Capture the cell that displays the provided text and extract its (X, Y) central coordinate. 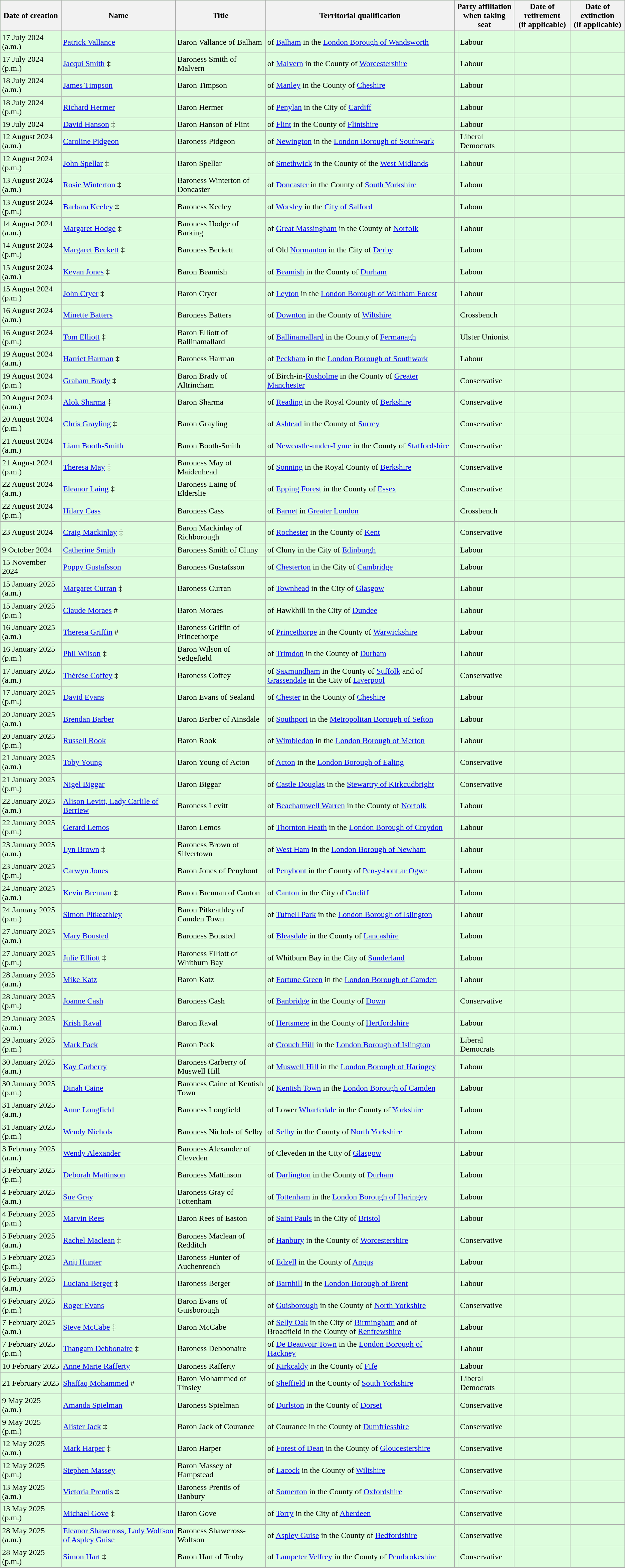
Baron Evans of Sealand (221, 697)
Baroness Berger (221, 1283)
19 August 2024 (p.m.) (31, 381)
of Newcastle-under-Lyme in the County of Staffordshire (360, 445)
Catherine Smith (118, 549)
22 August 2024 (p.m.) (31, 511)
3 February 2025 (a.m.) (31, 1153)
21 January 2025 (a.m.) (31, 762)
Territorial qualification (360, 16)
30 January 2025 (p.m.) (31, 1088)
Phil Wilson ‡ (118, 654)
of Barnet in Greater London (360, 511)
of Acton in the London Borough of Ealing (360, 762)
of Cleveden in the City of Glasgow (360, 1153)
Claude Moraes # (118, 610)
Baroness Mattinson (221, 1175)
of Tufnell Park in the London Borough of Islington (360, 914)
Richard Hermer (118, 107)
James Timpson (118, 85)
of Saxmundham in the County of Suffolk and of Grassendale in the City of Liverpool (360, 676)
Baroness Laing of Elderslie (221, 489)
29 January 2025 (p.m.) (31, 1045)
12 May 2025 (a.m.) (31, 1448)
of De Beauvoir Town in the London Borough of Hackney (360, 1349)
Harriet Harman ‡ (118, 359)
Baron Cryer (221, 294)
Toby Young (118, 762)
of Reading in the Royal County of Berkshire (360, 402)
6 February 2025 (a.m.) (31, 1283)
Baron Grayling (221, 424)
Baron Mohammed of Tinsley (221, 1383)
of Torry in the City of Aberdeen (360, 1514)
of Balham in the London Borough of Wandsworth (360, 42)
Sue Gray (118, 1196)
22 January 2025 (p.m.) (31, 827)
Theresa Griffin # (118, 632)
21 August 2024 (p.m.) (31, 467)
of Ballinamallard in the County of Fermanagh (360, 337)
17 January 2025 (a.m.) (31, 676)
Baroness Maclean of Redditch (221, 1240)
Baroness Carberry of Muswell Hill (221, 1066)
Baron Pitkeathley of Camden Town (221, 914)
Baroness May of Maidenhead (221, 467)
24 January 2025 (a.m.) (31, 893)
of Peckham in the London Borough of Southwark (360, 359)
Name (118, 16)
5 February 2025 (p.m.) (31, 1262)
Baron Harper (221, 1448)
7 February 2025 (a.m.) (31, 1327)
Baroness Levitt (221, 806)
Michael Gove ‡ (118, 1514)
Baron Rook (221, 740)
Kevan Jones ‡ (118, 272)
12 August 2024 (p.m.) (31, 163)
5 February 2025 (a.m.) (31, 1240)
Date of extinction(if applicable) (598, 16)
Baron Timpson (221, 85)
27 January 2025 (a.m.) (31, 936)
Alison Levitt, Lady Carlile of Berriew (118, 806)
Anne Marie Rafferty (118, 1366)
Baroness Gustafsson (221, 567)
20 August 2024 (a.m.) (31, 402)
Thangam Debbonaire ‡ (118, 1349)
Hilary Cass (118, 511)
16 January 2025 (a.m.) (31, 632)
Baron Vallance of Balham (221, 42)
15 August 2024 (a.m.) (31, 272)
Mark Harper ‡ (118, 1448)
of Selby in the County of North Yorkshire (360, 1132)
Jacqui Smith ‡ (118, 63)
Baroness Batters (221, 315)
15 August 2024 (p.m.) (31, 294)
Baron Elliott of Ballinamallard (221, 337)
of Canton in the City of Cardiff (360, 893)
28 January 2025 (p.m.) (31, 1001)
Marvin Rees (118, 1218)
Carwyn Jones (118, 871)
Barbara Keeley ‡ (118, 206)
Steve McCabe ‡ (118, 1327)
of Leyton in the London Borough of Waltham Forest (360, 294)
of Courance in the County of Dumfriesshire (360, 1427)
of Trimdon in the County of Durham (360, 654)
12 May 2025 (p.m.) (31, 1470)
of Penybont in the County of Pen-y-bont ar Ogwr (360, 871)
Kay Carberry (118, 1066)
John Cryer ‡ (118, 294)
Luciana Berger ‡ (118, 1283)
of Malvern in the County of Worcestershire (360, 63)
28 May 2025 (a.m.) (31, 1535)
John Spellar ‡ (118, 163)
21 August 2024 (a.m.) (31, 445)
Baroness Harman (221, 359)
Baron Barber of Ainsdale (221, 719)
27 January 2025 (p.m.) (31, 957)
of Beamish in the County of Durham (360, 272)
Baron Moraes (221, 610)
19 August 2024 (a.m.) (31, 359)
Baroness Spielman (221, 1405)
Baron Biggar (221, 784)
Gerard Lemos (118, 827)
4 February 2025 (p.m.) (31, 1218)
9 May 2025 (a.m.) (31, 1405)
Baroness Cash (221, 1001)
Baron Brennan of Canton (221, 893)
of Flint in the County of Flintshire (360, 124)
Baroness Smith of Cluny (221, 549)
Baron Spellar (221, 163)
Joanne Cash (118, 1001)
Date of creation (31, 16)
Baron Young of Acton (221, 762)
16 August 2024 (p.m.) (31, 337)
Baron Hermer (221, 107)
of Cluny in the City of Edinburgh (360, 549)
23 August 2024 (31, 532)
of Darlington in the County of Durham (360, 1175)
of Beachamwell Warren in the County of Norfolk (360, 806)
Alister Jack ‡ (118, 1427)
6 February 2025 (p.m.) (31, 1305)
31 January 2025 (p.m.) (31, 1132)
of Lower Wharfedale in the County of Yorkshire (360, 1110)
Wendy Nichols (118, 1132)
17 July 2024 (p.m.) (31, 63)
19 July 2024 (31, 124)
Craig Mackinlay ‡ (118, 532)
of Penylan in the City of Cardiff (360, 107)
Baron Gove (221, 1514)
Baron Massey of Hampstead (221, 1470)
of Banbridge in the County of Down (360, 1001)
16 August 2024 (a.m.) (31, 315)
of Barnhill in the London Borough of Brent (360, 1283)
of Kentish Town in the London Borough of Camden (360, 1088)
Baroness Debbonaire (221, 1349)
23 January 2025 (p.m.) (31, 871)
Theresa May ‡ (118, 467)
13 May 2025 (p.m.) (31, 1514)
of Hanbury in the County of Worcestershire (360, 1240)
Baron Rees of Easton (221, 1218)
Baroness Longfield (221, 1110)
Julie Elliott ‡ (118, 957)
Baron Raval (221, 1023)
Baroness Cass (221, 511)
Baroness Hunter of Auchenreoch (221, 1262)
of Smethwick in the County of the West Midlands (360, 163)
of Great Massingham in the County of Norfolk (360, 228)
3 February 2025 (p.m.) (31, 1175)
of Ashtead in the County of Surrey (360, 424)
Baron Wilson of Sedgefield (221, 654)
Anji Hunter (118, 1262)
Victoria Prentis ‡ (118, 1492)
23 January 2025 (a.m.) (31, 849)
15 November 2024 (31, 567)
of Southport in the Metropolitan Borough of Sefton (360, 719)
of Castle Douglas in the Stewartry of Kirkcudbright (360, 784)
20 January 2025 (a.m.) (31, 719)
18 July 2024 (p.m.) (31, 107)
18 July 2024 (a.m.) (31, 85)
Baroness Bousted (221, 936)
Baroness Brown of Silvertown (221, 849)
Russell Rook (118, 740)
of Rochester in the County of Kent (360, 532)
Graham Brady ‡ (118, 381)
Krish Raval (118, 1023)
Baroness Winterton of Doncaster (221, 185)
Brendan Barber (118, 719)
of Old Normanton in the City of Derby (360, 250)
Baron Hart of Tenby (221, 1557)
Baron Sharma (221, 402)
14 August 2024 (p.m.) (31, 250)
of Muswell Hill in the London Borough of Haringey (360, 1066)
Deborah Mattinson (118, 1175)
15 January 2025 (a.m.) (31, 588)
13 August 2024 (p.m.) (31, 206)
Thérèse Coffey ‡ (118, 676)
of Durlston in the County of Dorset (360, 1405)
Ulster Unionist (486, 337)
of Fortune Green in the London Borough of Camden (360, 979)
Dinah Caine (118, 1088)
21 February 2025 (31, 1383)
16 January 2025 (p.m.) (31, 654)
of Sheffield in the County of South Yorkshire (360, 1383)
Baroness Hodge of Barking (221, 228)
Eleanor Shawcross, Lady Wolfson of Aspley Guise (118, 1535)
of Tottenham in the London Borough of Haringey (360, 1196)
of Aspley Guise in the County of Bedfordshire (360, 1535)
Kevin Brennan ‡ (118, 893)
Baroness Griffin of Princethorpe (221, 632)
31 January 2025 (a.m.) (31, 1110)
Rachel Maclean ‡ (118, 1240)
Mary Bousted (118, 936)
of Thornton Heath in the London Borough of Croydon (360, 827)
Liam Booth-Smith (118, 445)
14 August 2024 (a.m.) (31, 228)
Baroness Shawcross-Wolfson (221, 1535)
of Guisborough in the County of North Yorkshire (360, 1305)
of Birch-in-Rusholme in the County of Greater Manchester (360, 381)
Baron Pack (221, 1045)
Baron Jones of Penybont (221, 871)
Anne Longfield (118, 1110)
12 August 2024 (a.m.) (31, 142)
of Worsley in the City of Salford (360, 206)
of Crouch Hill in the London Borough of Islington (360, 1045)
22 January 2025 (a.m.) (31, 806)
of Sonning in the Royal County of Berkshire (360, 467)
Baroness Elliott of Whitburn Bay (221, 957)
Rosie Winterton ‡ (118, 185)
Baron Evans of Guisborough (221, 1305)
of Lacock in the County of Wiltshire (360, 1470)
of Selly Oak in the City of Birmingham and of Broadfield in the County of Renfrewshire (360, 1327)
Stephen Massey (118, 1470)
of Somerton in the County of Oxfordshire (360, 1492)
Margaret Beckett ‡ (118, 250)
Amanda Spielman (118, 1405)
Baroness Pidgeon (221, 142)
Date of retirement(if applicable) (542, 16)
of Bleasdale in the County of Lancashire (360, 936)
Baroness Prentis of Banbury (221, 1492)
13 May 2025 (a.m.) (31, 1492)
of Hawkhill in the City of Dundee (360, 610)
30 January 2025 (a.m.) (31, 1066)
of Forest of Dean in the County of Gloucestershire (360, 1448)
Baron Brady of Altrincham (221, 381)
Caroline Pidgeon (118, 142)
of Kirkcaldy in the County of Fife (360, 1366)
Baron Jack of Courance (221, 1427)
Baron Lemos (221, 827)
Shaffaq Mohammed # (118, 1383)
Baron McCabe (221, 1327)
Mark Pack (118, 1045)
24 January 2025 (p.m.) (31, 914)
Minette Batters (118, 315)
of Epping Forest in the County of Essex (360, 489)
20 August 2024 (p.m.) (31, 424)
Baroness Curran (221, 588)
Tom Elliott ‡ (118, 337)
Chris Grayling ‡ (118, 424)
of Manley in the County of Cheshire (360, 85)
Margaret Hodge ‡ (118, 228)
9 May 2025 (p.m.) (31, 1427)
Baroness Rafferty (221, 1366)
of Chesterton in the City of Cambridge (360, 567)
Baron Booth-Smith (221, 445)
of Downton in the County of Wiltshire (360, 315)
Baroness Keeley (221, 206)
of Doncaster in the County of South Yorkshire (360, 185)
13 August 2024 (a.m.) (31, 185)
17 July 2024 (a.m.) (31, 42)
Baroness Beckett (221, 250)
Title (221, 16)
of Whitburn Bay in the City of Sunderland (360, 957)
Baroness Coffey (221, 676)
David Evans (118, 697)
22 August 2024 (a.m.) (31, 489)
Mike Katz (118, 979)
Baroness Alexander of Cleveden (221, 1153)
20 January 2025 (p.m.) (31, 740)
of Chester in the County of Cheshire (360, 697)
of Newington in the London Borough of Southwark (360, 142)
Baroness Caine of Kentish Town (221, 1088)
Eleanor Laing ‡ (118, 489)
Lyn Brown ‡ (118, 849)
Baron Beamish (221, 272)
17 January 2025 (p.m.) (31, 697)
Baroness Nichols of Selby (221, 1132)
29 January 2025 (a.m.) (31, 1023)
Baron Katz (221, 979)
Roger Evans (118, 1305)
Baroness Smith of Malvern (221, 63)
4 February 2025 (a.m.) (31, 1196)
Baron Mackinlay of Richborough (221, 532)
Alok Sharma ‡ (118, 402)
of Lampeter Velfrey in the County of Pembrokeshire (360, 1557)
10 February 2025 (31, 1366)
Patrick Vallance (118, 42)
21 January 2025 (p.m.) (31, 784)
David Hanson ‡ (118, 124)
Poppy Gustafsson (118, 567)
Margaret Curran ‡ (118, 588)
of Princethorpe in the County of Warwickshire (360, 632)
7 February 2025 (p.m.) (31, 1349)
Baron Hanson of Flint (221, 124)
15 January 2025 (p.m.) (31, 610)
Nigel Biggar (118, 784)
28 May 2025 (p.m.) (31, 1557)
of West Ham in the London Borough of Newham (360, 849)
of Townhead in the City of Glasgow (360, 588)
of Hertsmere in the County of Hertfordshire (360, 1023)
of Saint Pauls in the City of Bristol (360, 1218)
Simon Hart ‡ (118, 1557)
of Wimbledon in the London Borough of Merton (360, 740)
Party affiliationwhen taking seat (484, 16)
Baroness Gray of Tottenham (221, 1196)
of Edzell in the County of Angus (360, 1262)
Wendy Alexander (118, 1153)
28 January 2025 (a.m.) (31, 979)
Simon Pitkeathley (118, 914)
9 October 2024 (31, 549)
